Output the (x, y) coordinate of the center of the cell containing the given text.  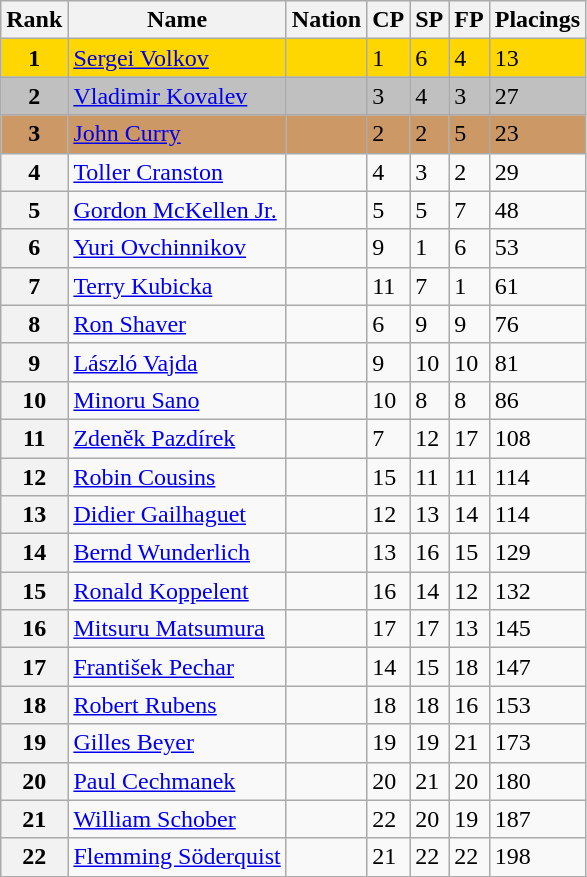
FP (469, 20)
147 (537, 667)
173 (537, 743)
198 (537, 857)
Mitsuru Matsumura (177, 629)
145 (537, 629)
František Pechar (177, 667)
Robin Cousins (177, 477)
Flemming Söderquist (177, 857)
108 (537, 438)
129 (537, 553)
Gordon McKellen Jr. (177, 210)
132 (537, 591)
Toller Cranston (177, 172)
81 (537, 362)
61 (537, 286)
Gilles Beyer (177, 743)
Yuri Ovchinnikov (177, 248)
Vladimir Kovalev (177, 96)
William Schober (177, 819)
Didier Gailhaguet (177, 515)
SP (430, 20)
29 (537, 172)
CP (388, 20)
Ron Shaver (177, 324)
Rank (34, 20)
László Vajda (177, 362)
Nation (326, 20)
187 (537, 819)
Minoru Sano (177, 400)
27 (537, 96)
Ronald Koppelent (177, 591)
John Curry (177, 134)
Robert Rubens (177, 705)
Bernd Wunderlich (177, 553)
Zdeněk Pazdírek (177, 438)
23 (537, 134)
153 (537, 705)
Name (177, 20)
Paul Cechmanek (177, 781)
Placings (537, 20)
86 (537, 400)
180 (537, 781)
Sergei Volkov (177, 58)
53 (537, 248)
76 (537, 324)
Terry Kubicka (177, 286)
48 (537, 210)
